Capture the cell that displays the provided text and extract its (X, Y) central coordinate. 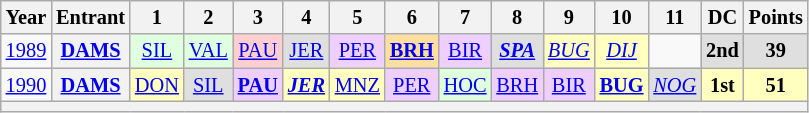
51 (776, 85)
DON (157, 85)
2 (208, 17)
MNZ (358, 85)
1990 (26, 85)
DC (722, 17)
8 (517, 17)
4 (306, 17)
11 (674, 17)
Points (776, 17)
DIJ (622, 51)
5 (358, 17)
2nd (722, 51)
SPA (517, 51)
10 (622, 17)
9 (569, 17)
7 (466, 17)
NOG (674, 85)
1989 (26, 51)
3 (258, 17)
Entrant (90, 17)
HOC (466, 85)
VAL (208, 51)
1 (157, 17)
1st (722, 85)
Year (26, 17)
39 (776, 51)
6 (412, 17)
